Return (x, y) of the center of cell containing provided text 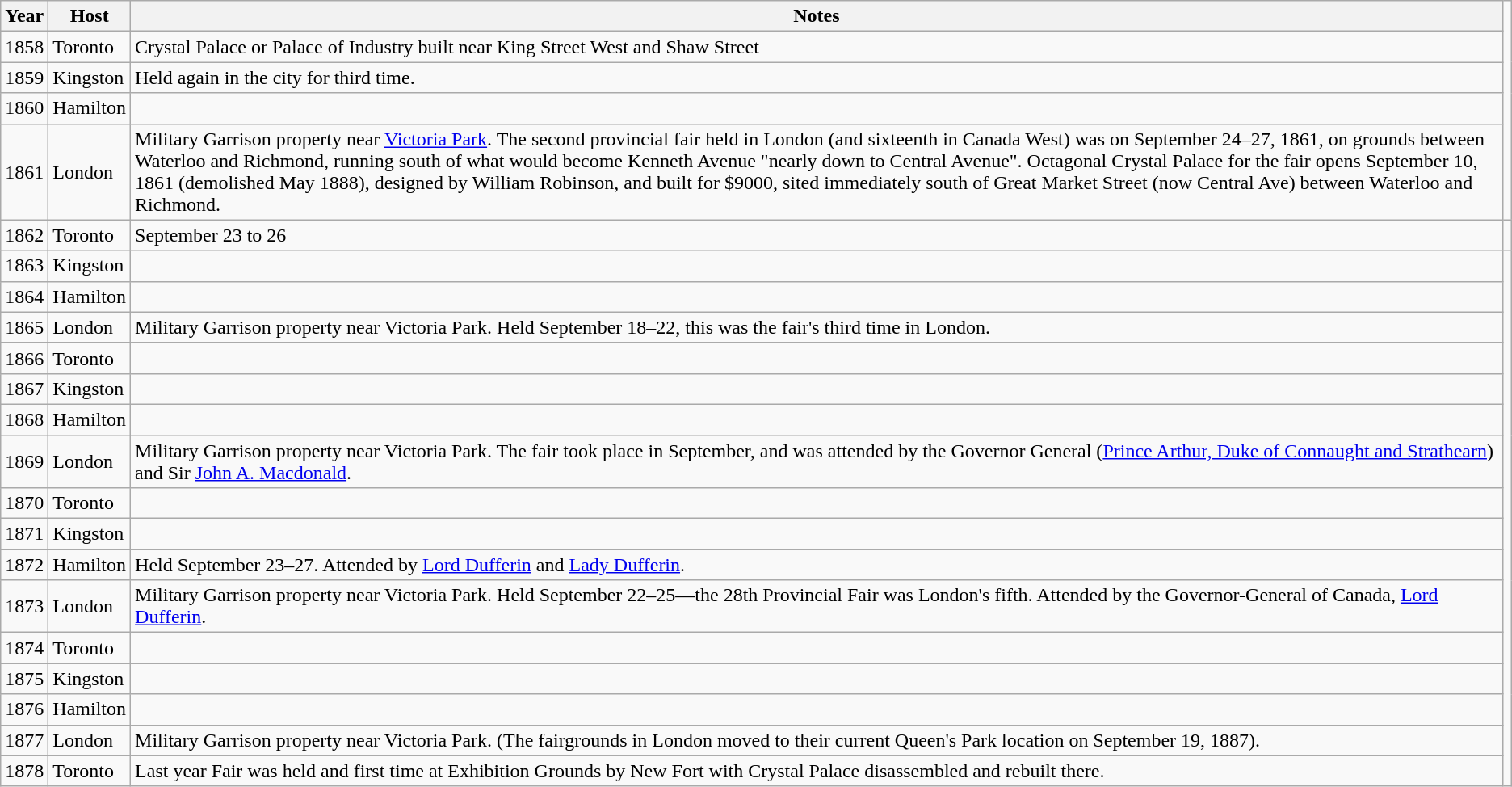
Last year Fair was held and first time at Exhibition Grounds by New Fort with Crystal Palace disassembled and rebuilt there. (817, 771)
Host (90, 16)
Military Garrison property near Victoria Park. Held September 18–22, this was the fair's third time in London. (817, 327)
Held September 23–27. Attended by Lord Dufferin and Lady Dufferin. (817, 565)
1875 (24, 679)
1861 (24, 171)
1865 (24, 327)
Year (24, 16)
1858 (24, 47)
1872 (24, 565)
Held again in the city for third time. (817, 78)
1876 (24, 709)
1860 (24, 108)
1869 (24, 461)
Notes (817, 16)
1877 (24, 740)
1871 (24, 534)
1868 (24, 419)
1874 (24, 648)
1866 (24, 358)
1863 (24, 266)
1870 (24, 503)
1864 (24, 297)
1859 (24, 78)
Crystal Palace or Palace of Industry built near King Street West and Shaw Street (817, 47)
Military Garrison property near Victoria Park. (The fairgrounds in London moved to their current Queen's Park location on September 19, 1887). (817, 740)
1873 (24, 606)
1878 (24, 771)
September 23 to 26 (817, 235)
1862 (24, 235)
1867 (24, 389)
